Identify which cell holds the provided text, then report its (x, y) central coordinate. 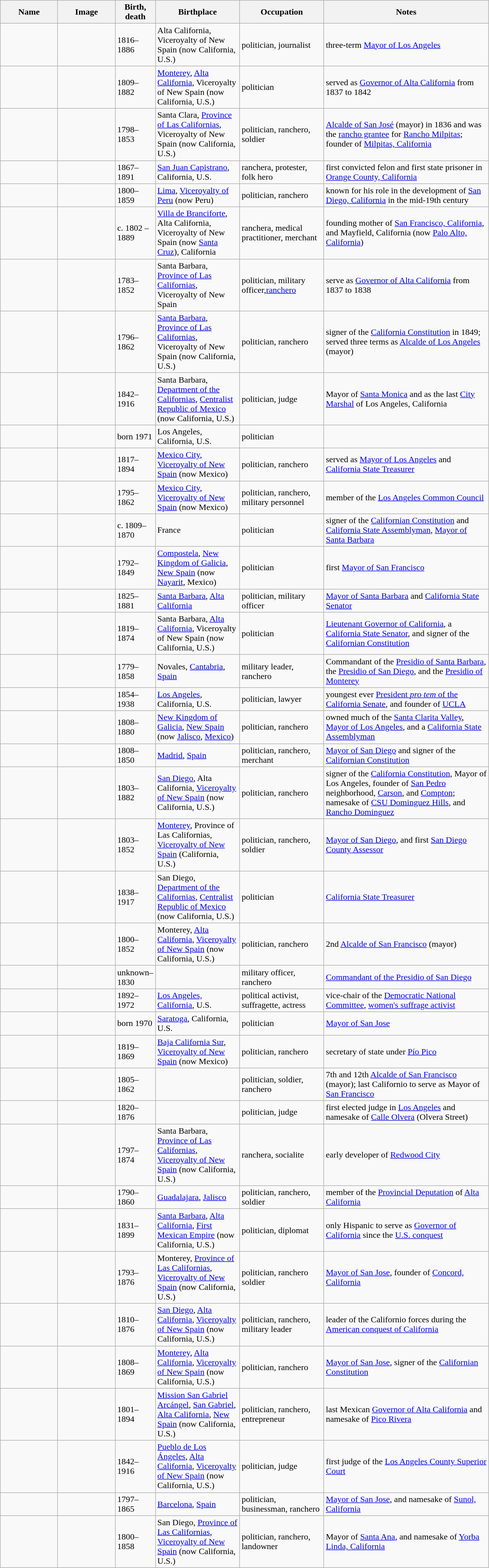
Lima, Viceroyalty of Peru (now Peru) (197, 195)
politician, businessman, ranchero (282, 1504)
only Hispanic to serve as Governor of California since the U.S. conquest (406, 1230)
Notes (406, 12)
last Mexican Governor of Alta California and namesake of Pico Rivera (406, 1414)
Birth, death (135, 12)
Mayor of Santa Ana, and namesake of Yorba Linda, California (406, 1542)
1800–1859 (135, 195)
1798–1853 (135, 134)
Mayor of Santa Monica and as the last City Marshal of Los Angeles, California (406, 399)
1795–1862 (135, 497)
Alta California, Viceroyalty of New Spain (now California, U.S.) (197, 45)
ranchera, socialite (282, 1155)
political activist, suffragette, actress (282, 1000)
Barcelona, Spain (197, 1504)
Santa Barbara, Department of the Californias, Centralist Republic of Mexico (now California, U.S.) (197, 399)
Compostela, New Kingdom of Galicia, New Spain (now Nayarit, Mexico) (197, 568)
politician, military officer,ranchero (282, 285)
1816–1886 (135, 45)
1831–1899 (135, 1230)
politician, journalist (282, 45)
1838–1917 (135, 897)
Saratoga, California, U.S. (197, 1023)
1783–1852 (135, 285)
France (197, 530)
Santa Clara, Province of Las Californias, Viceroyalty of New Spain (now California, U.S.) (197, 134)
Mayor of San Jose, and namesake of Sunol, California (406, 1504)
politician, ranchero, military personnel (282, 497)
Santa Barbara, Alta California, First Mexican Empire (now California, U.S.) (197, 1230)
Monterey, Province of Las Californias, Viceroyalty of New Spain (California, U.S.) (197, 845)
leader of the Californio forces during the American conquest of California (406, 1324)
Image (86, 12)
1800–1852 (135, 944)
military officer, ranchero (282, 977)
politician, ranchero, landowner (282, 1542)
Name (29, 12)
1793–1876 (135, 1277)
first judge of the Los Angeles County Superior Court (406, 1466)
New Kingdom of Galicia, New Spain (now Jalisco, Mexico) (197, 727)
California State Treasurer (406, 897)
signer of the California Constitution in 1849; served three terms as Alcalde of Los Angeles (mayor) (406, 342)
1808–1850 (135, 755)
1808–1880 (135, 727)
c. 1802 – 1889 (135, 233)
signer of the Californian Constitution and California State Assemblyman, Mayor of Santa Barbara (406, 530)
vice-chair of the Democratic National Committee, women's suffrage activist (406, 1000)
known for his role in the development of San Diego, California in the mid-19th century (406, 195)
1854–1938 (135, 699)
1892–1972 (135, 1000)
Monterey, Province of Las Californias, Viceroyalty of New Spain (now California, U.S.) (197, 1277)
first elected judge in Los Angeles and namesake of Calle Olvera (Olvera Street) (406, 1113)
politician, ranchero, military leader (282, 1324)
ranchera, protester, folk hero (282, 172)
first Mayor of San Francisco (406, 568)
youngest ever President pro tem of the California Senate, and founder of UCLA (406, 699)
Birthplace (197, 12)
politician, ranchero, merchant (282, 755)
1796–1862 (135, 342)
served as Mayor of Los Angeles and California State Treasurer (406, 464)
2nd Alcalde of San Francisco (mayor) (406, 944)
Guadalajara, Jalisco (197, 1197)
San Diego, Province of Las Californias, Viceroyalty of New Spain (now California, U.S.) (197, 1542)
1808–1869 (135, 1367)
owned much of the Santa Clarita Valley, Mayor of Los Angeles, and a California State Assemblyman (406, 727)
Madrid, Spain (197, 755)
Santa Barbara, Alta California, Viceroyalty of New Spain (now California, U.S.) (197, 633)
Commandant of the Presidio of San Diego (406, 977)
Mayor of San Jose, signer of the Californian Constitution (406, 1367)
member of the Los Angeles Common Council (406, 497)
1790–1860 (135, 1197)
1809–1882 (135, 87)
military leader, ranchero (282, 671)
Baja California Sur, Viceroyalty of New Spain (now Mexico) (197, 1051)
1792–1849 (135, 568)
1797–1865 (135, 1504)
1819–1874 (135, 633)
founding mother of San Francisco, California, and Mayfield, California (now Palo Alto, California) (406, 233)
Santa Barbara, Province of Las Californias, Viceroyalty of New Spain (197, 285)
1820–1876 (135, 1113)
Pueblo de Los Ángeles, Alta California, Viceroyalty of New Spain (now California, U.S.) (197, 1466)
Mayor of San Jose (406, 1023)
1819–1869 (135, 1051)
1803–1852 (135, 845)
Villa de Branciforte, Alta California, Viceroyalty of New Spain (now Santa Cruz), California (197, 233)
ranchera, medical practitioner, merchant (282, 233)
Commandant of the Presidio of Santa Barbara, the Presidio of San Diego, and the Presidio of Monterey (406, 671)
politician, military officer (282, 601)
born 1971 (135, 436)
unknown–1830 (135, 977)
first convicted felon and first state prisoner in Orange County, California (406, 172)
Mayor of San Diego, and first San Diego County Assessor (406, 845)
politician, soldier, ranchero (282, 1084)
San Diego, Department of the Californias, Centralist Republic of Mexico (now California, U.S.) (197, 897)
Santa Barbara, Alta California (197, 601)
1779–1858 (135, 671)
San Juan Capistrano, California, U.S. (197, 172)
Mission San Gabriel Arcángel, San Gabriel, Alta California, New Spain (now California, U.S.) (197, 1414)
early developer of Redwood City (406, 1155)
Alcalde of San José (mayor) in 1836 and was the rancho grantee for Rancho Milpitas; founder of Milpitas, California (406, 134)
Occupation (282, 12)
Mayor of Santa Barbara and California State Senator (406, 601)
7th and 12th Alcalde of San Francisco (mayor); last Californio to serve as Mayor of San Francisco (406, 1084)
1797–1874 (135, 1155)
politician, ranchero, entrepreneur (282, 1414)
1805–1862 (135, 1084)
politician, diplomat (282, 1230)
three-term Mayor of Los Angeles (406, 45)
1803–1882 (135, 793)
serve as Governor of Alta California from 1837 to 1838 (406, 285)
politician, ranchero soldier (282, 1277)
c. 1809–1870 (135, 530)
member of the Provincial Deputation of Alta California (406, 1197)
1867–1891 (135, 172)
secretary of state under Pío Pico (406, 1051)
born 1970 (135, 1023)
1800–1858 (135, 1542)
politician, lawyer (282, 699)
1817–1894 (135, 464)
Novales, Cantabria, Spain (197, 671)
Mayor of San Diego and signer of the Californian Constitution (406, 755)
Mayor of San Jose, founder of Concord, California (406, 1277)
1825–1881 (135, 601)
served as Governor of Alta California from 1837 to 1842 (406, 87)
Lieutenant Governor of California, a California State Senator, and signer of the Californian Constitution (406, 633)
1801–1894 (135, 1414)
1810–1876 (135, 1324)
